Return [X, Y] of the center of cell containing provided text 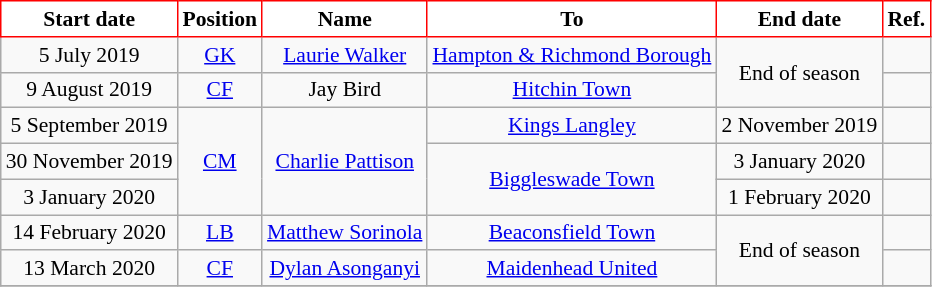
14 February 2020 [90, 233]
Kings Langley [572, 126]
9 August 2019 [90, 90]
Maidenhead United [572, 269]
Biggleswade Town [572, 180]
Dylan Asonganyi [344, 269]
Matthew Sorinola [344, 233]
CM [220, 162]
5 September 2019 [90, 126]
Ref. [906, 19]
GK [220, 55]
30 November 2019 [90, 162]
LB [220, 233]
Position [220, 19]
Start date [90, 19]
13 March 2020 [90, 269]
Charlie Pattison [344, 162]
Hitchin Town [572, 90]
1 February 2020 [799, 197]
5 July 2019 [90, 55]
Beaconsfield Town [572, 233]
Hampton & Richmond Borough [572, 55]
Name [344, 19]
Laurie Walker [344, 55]
End date [799, 19]
2 November 2019 [799, 126]
Jay Bird [344, 90]
To [572, 19]
